Return [x, y] of the center of cell containing provided text 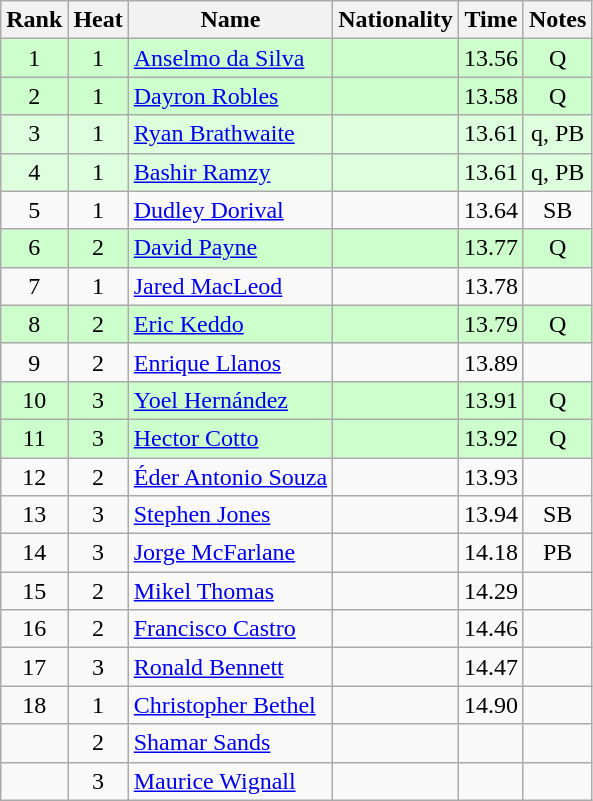
Dudley Dorival [230, 210]
13.58 [490, 96]
13.56 [490, 58]
7 [34, 286]
Ryan Brathwaite [230, 134]
Jared MacLeod [230, 286]
Nationality [396, 20]
Jorge McFarlane [230, 553]
Notes [557, 20]
14.18 [490, 553]
13.94 [490, 515]
Éder Antonio Souza [230, 477]
11 [34, 438]
14.90 [490, 705]
14.29 [490, 591]
Heat [98, 20]
Yoel Hernández [230, 400]
David Payne [230, 248]
Eric Keddo [230, 324]
13.92 [490, 438]
14 [34, 553]
Dayron Robles [230, 96]
Maurice Wignall [230, 781]
13.79 [490, 324]
Time [490, 20]
PB [557, 553]
Bashir Ramzy [230, 172]
Rank [34, 20]
4 [34, 172]
Christopher Bethel [230, 705]
14.47 [490, 667]
9 [34, 362]
Stephen Jones [230, 515]
14.46 [490, 629]
5 [34, 210]
13.93 [490, 477]
Enrique Llanos [230, 362]
Francisco Castro [230, 629]
13.91 [490, 400]
12 [34, 477]
Mikel Thomas [230, 591]
Ronald Bennett [230, 667]
8 [34, 324]
13.64 [490, 210]
13.78 [490, 286]
18 [34, 705]
16 [34, 629]
15 [34, 591]
10 [34, 400]
Anselmo da Silva [230, 58]
13.77 [490, 248]
Hector Cotto [230, 438]
6 [34, 248]
Name [230, 20]
13 [34, 515]
17 [34, 667]
13.89 [490, 362]
Shamar Sands [230, 743]
